Search for the cell housing the specified text and yield its [x, y] center coordinate. 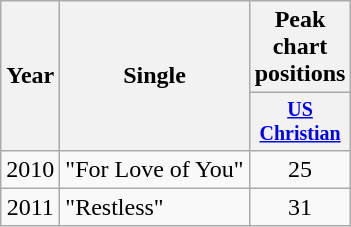
"For Love of You" [154, 169]
US Christian [300, 122]
Single [154, 76]
"Restless" [154, 207]
2011 [30, 207]
Year [30, 76]
31 [300, 207]
25 [300, 169]
Peak chart positions [300, 47]
2010 [30, 169]
